Search for the cell housing the specified text and yield its [x, y] center coordinate. 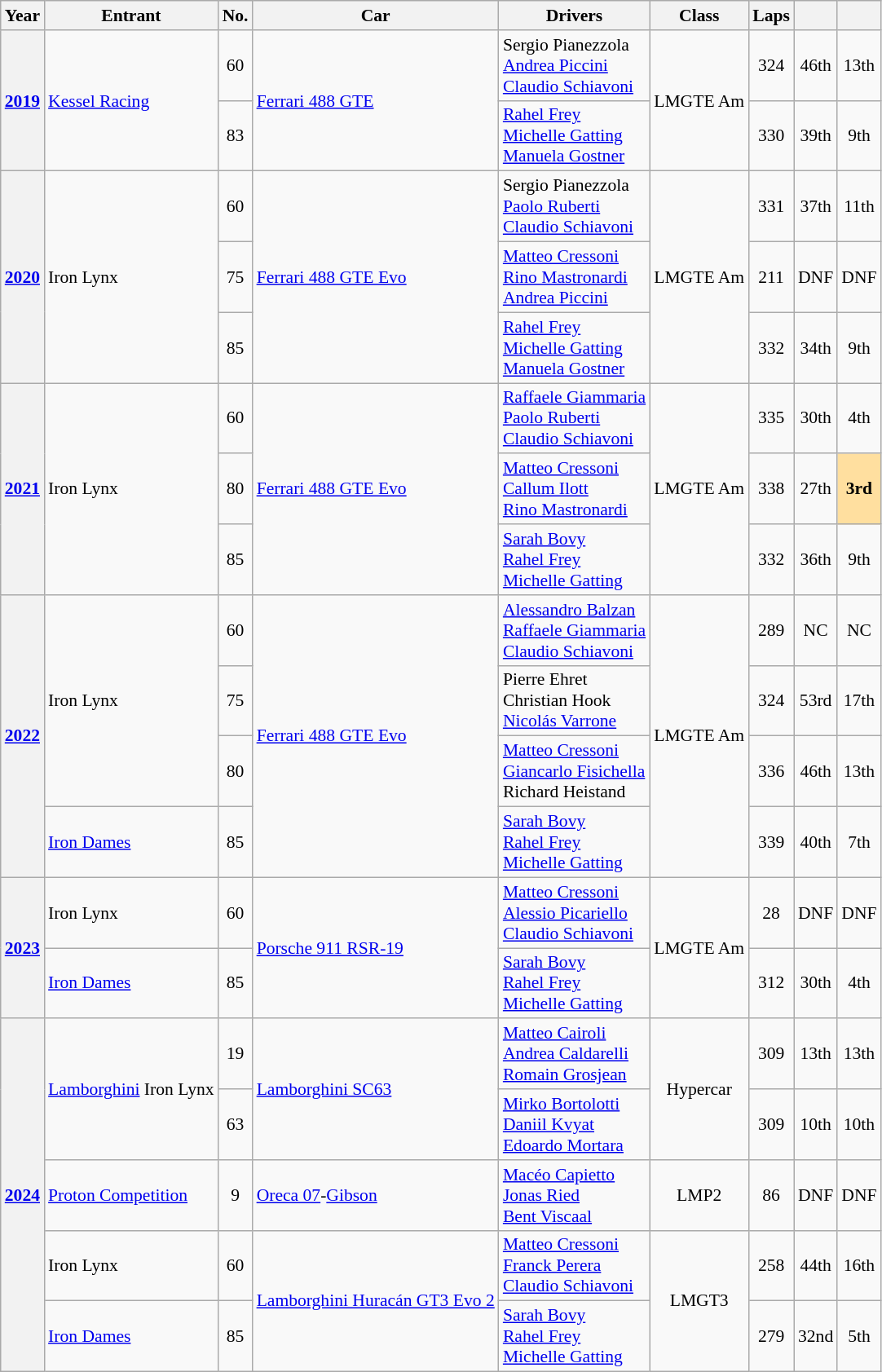
Raffaele Giammaria Paolo Ruberti Claudio Schiavoni [574, 419]
83 [236, 135]
Matteo Cressoni Callum Ilott Rino Mastronardi [574, 489]
37th [815, 207]
63 [236, 1125]
2021 [23, 489]
Hypercar [699, 1089]
28 [771, 913]
Car [376, 15]
2019 [23, 101]
279 [771, 1337]
Matteo Cressoni Rino Mastronardi Andrea Piccini [574, 277]
Entrant [131, 15]
LMGT3 [699, 1301]
211 [771, 277]
86 [771, 1195]
11th [859, 207]
5th [859, 1337]
330 [771, 135]
40th [815, 843]
44th [815, 1265]
34th [815, 347]
Macéo Capietto Jonas Ried Bent Viscaal [574, 1195]
Sergio Pianezzola Paolo Ruberti Claudio Schiavoni [574, 207]
Matteo Cairoli Andrea Caldarelli Romain Grosjean [574, 1055]
No. [236, 15]
338 [771, 489]
7th [859, 843]
Matteo Cressoni Franck Perera Claudio Schiavoni [574, 1265]
Matteo Cressoni Alessio Picariello Claudio Schiavoni [574, 913]
36th [815, 559]
Pierre Ehret Christian Hook Nicolás Varrone [574, 701]
53rd [815, 701]
Kessel Racing [131, 101]
Alessandro Balzan Raffaele Giammaria Claudio Schiavoni [574, 631]
336 [771, 771]
Porsche 911 RSR-19 [376, 947]
331 [771, 207]
2022 [23, 736]
2020 [23, 277]
39th [815, 135]
339 [771, 843]
Lamborghini Huracán GT3 Evo 2 [376, 1301]
2023 [23, 947]
Oreca 07-Gibson [376, 1195]
Year [23, 15]
Proton Competition [131, 1195]
LMP2 [699, 1195]
Laps [771, 15]
Drivers [574, 15]
289 [771, 631]
335 [771, 419]
9 [236, 1195]
312 [771, 983]
3rd [859, 489]
27th [815, 489]
Lamborghini Iron Lynx [131, 1089]
32nd [815, 1337]
258 [771, 1265]
2024 [23, 1195]
19 [236, 1055]
Ferrari 488 GTE [376, 101]
Class [699, 15]
17th [859, 701]
Lamborghini SC63 [376, 1089]
Matteo Cressoni Giancarlo Fisichella Richard Heistand [574, 771]
Sergio Pianezzola Andrea Piccini Claudio Schiavoni [574, 65]
Mirko Bortolotti Daniil Kvyat Edoardo Mortara [574, 1125]
16th [859, 1265]
